Return the (x, y) coordinate for the center point of the cell that contains the specified text.  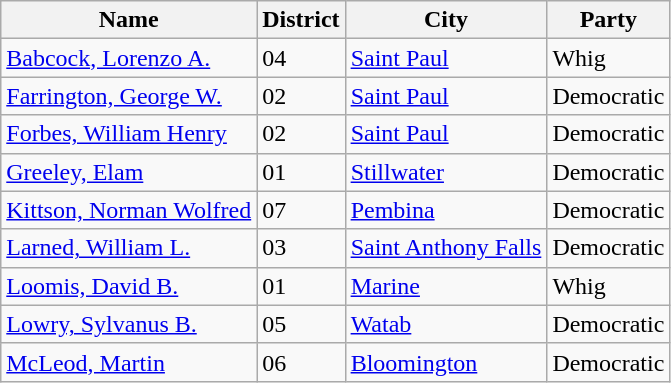
Name (129, 20)
Forbes, William Henry (129, 134)
07 (301, 210)
Loomis, David B. (129, 286)
06 (301, 362)
Marine (446, 286)
Kittson, Norman Wolfred (129, 210)
Saint Anthony Falls (446, 248)
04 (301, 58)
Bloomington (446, 362)
Watab (446, 324)
Pembina (446, 210)
District (301, 20)
Stillwater (446, 172)
03 (301, 248)
McLeod, Martin (129, 362)
Larned, William L. (129, 248)
Babcock, Lorenzo A. (129, 58)
City (446, 20)
Lowry, Sylvanus B. (129, 324)
Greeley, Elam (129, 172)
Farrington, George W. (129, 96)
Party (608, 20)
05 (301, 324)
